Identify which cell holds the provided text, then report its (x, y) central coordinate. 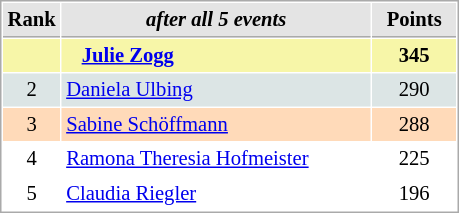
Sabine Schöffmann (216, 124)
4 (32, 158)
Julie Zogg (216, 56)
345 (414, 56)
Rank (32, 20)
290 (414, 90)
3 (32, 124)
after all 5 events (216, 20)
Daniela Ulbing (216, 90)
Ramona Theresia Hofmeister (216, 158)
2 (32, 90)
288 (414, 124)
196 (414, 194)
Points (414, 20)
Claudia Riegler (216, 194)
225 (414, 158)
5 (32, 194)
